Locate the cell with the specified text and output its [x, y] center coordinate. 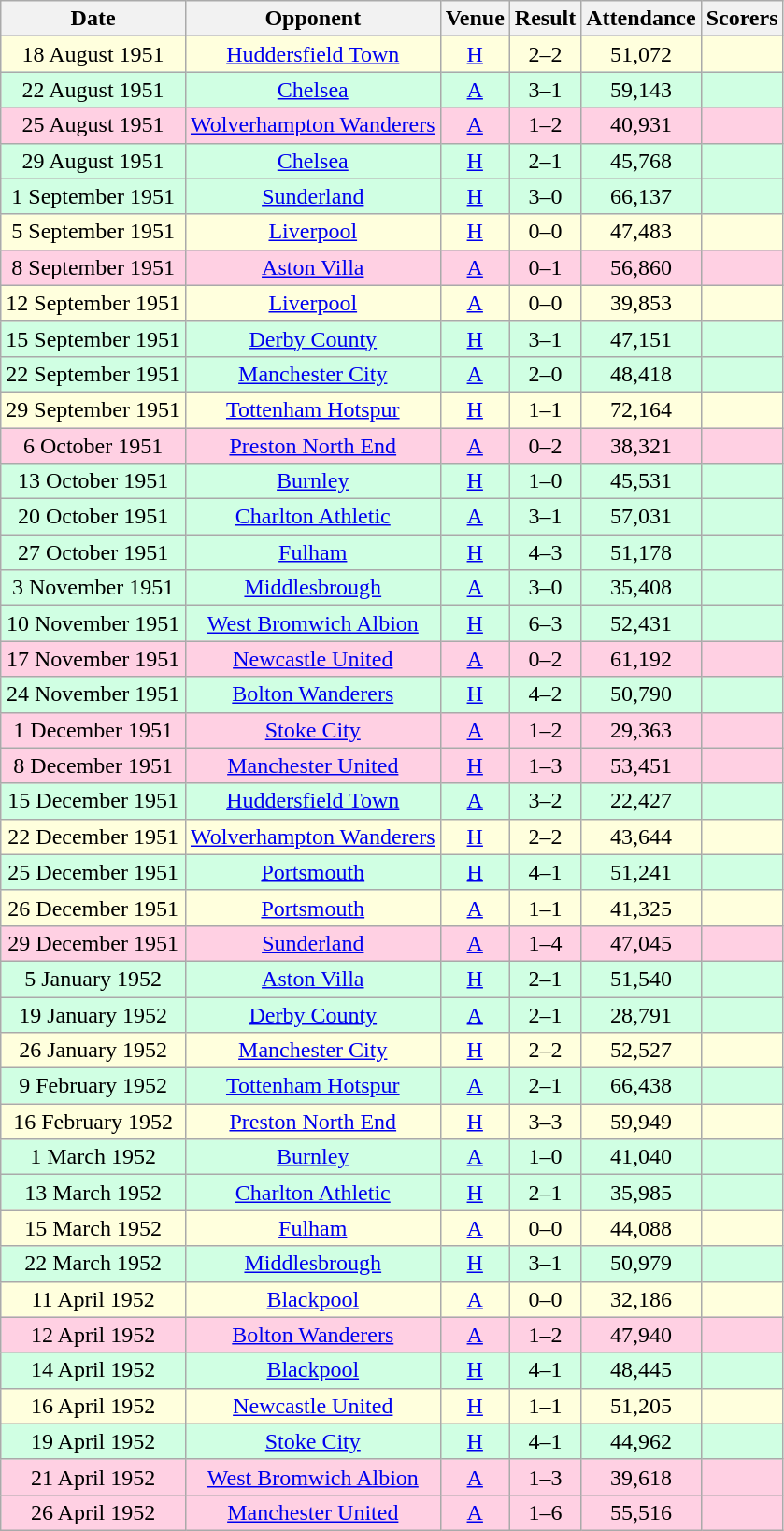
1 March 1952 [93, 1157]
12 April 1952 [93, 1335]
16 April 1952 [93, 1406]
57,031 [641, 517]
14 April 1952 [93, 1370]
39,618 [641, 1477]
27 October 1951 [93, 552]
8 December 1951 [93, 765]
29 September 1951 [93, 409]
59,143 [641, 90]
13 October 1951 [93, 481]
24 November 1951 [93, 694]
6–3 [545, 623]
21 April 1952 [93, 1477]
47,045 [641, 943]
8 September 1951 [93, 267]
66,438 [641, 1086]
47,940 [641, 1335]
25 December 1951 [93, 872]
Date [93, 19]
22 December 1951 [93, 837]
35,985 [641, 1193]
35,408 [641, 588]
19 April 1952 [93, 1441]
26 April 1952 [93, 1512]
53,451 [641, 765]
50,790 [641, 694]
22 September 1951 [93, 374]
1–6 [545, 1512]
22,427 [641, 801]
38,321 [641, 446]
5 January 1952 [93, 979]
5 September 1951 [93, 232]
48,418 [641, 374]
47,483 [641, 232]
3–3 [545, 1122]
45,768 [641, 161]
26 January 1952 [93, 1051]
66,137 [641, 196]
29 December 1951 [93, 943]
51,205 [641, 1406]
Venue [475, 19]
13 March 1952 [93, 1193]
12 September 1951 [93, 303]
Attendance [641, 19]
52,431 [641, 623]
1–4 [545, 943]
22 August 1951 [93, 90]
11 April 1952 [93, 1299]
29,363 [641, 730]
18 August 1951 [93, 54]
17 November 1951 [93, 659]
50,979 [641, 1264]
19 January 1952 [93, 1014]
51,178 [641, 552]
10 November 1951 [93, 623]
4–3 [545, 552]
45,531 [641, 481]
44,088 [641, 1228]
15 March 1952 [93, 1228]
25 August 1951 [93, 125]
16 February 1952 [93, 1122]
40,931 [641, 125]
Opponent [312, 19]
52,527 [641, 1051]
29 August 1951 [93, 161]
51,241 [641, 872]
0–1 [545, 267]
48,445 [641, 1370]
4–2 [545, 694]
15 September 1951 [93, 338]
22 March 1952 [93, 1264]
20 October 1951 [93, 517]
59,949 [641, 1122]
41,325 [641, 908]
Scorers [742, 19]
2–0 [545, 374]
43,644 [641, 837]
1 September 1951 [93, 196]
39,853 [641, 303]
3–2 [545, 801]
32,186 [641, 1299]
28,791 [641, 1014]
51,540 [641, 979]
9 February 1952 [93, 1086]
3 November 1951 [93, 588]
41,040 [641, 1157]
26 December 1951 [93, 908]
61,192 [641, 659]
1 December 1951 [93, 730]
51,072 [641, 54]
44,962 [641, 1441]
56,860 [641, 267]
72,164 [641, 409]
55,516 [641, 1512]
47,151 [641, 338]
15 December 1951 [93, 801]
Result [545, 19]
6 October 1951 [93, 446]
